Capture the cell that displays the provided text and extract its [x, y] central coordinate. 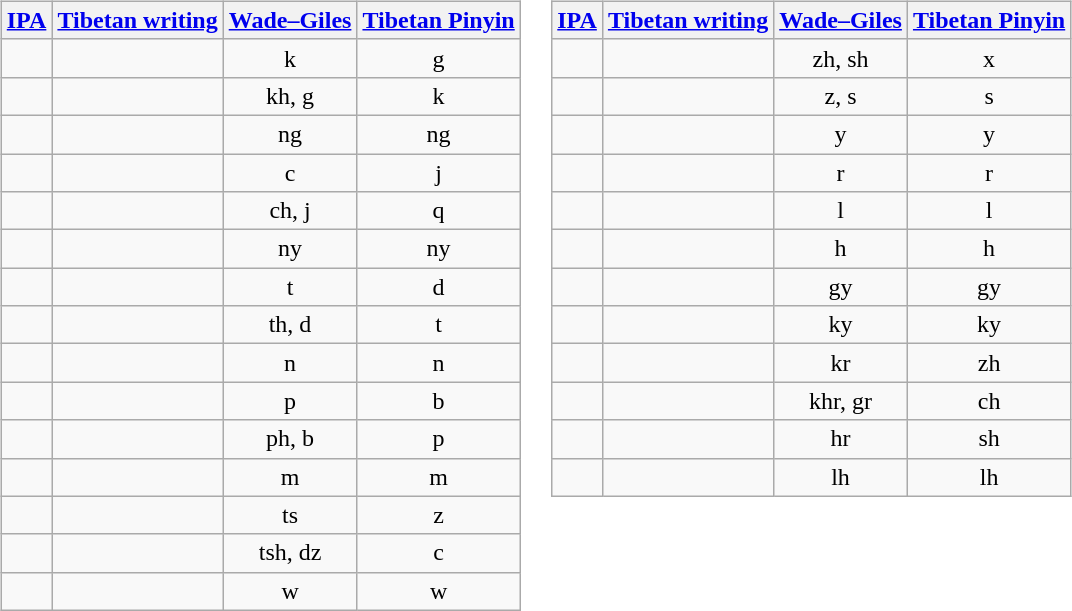
z [438, 515]
d [438, 287]
ph, b [290, 439]
kh, g [290, 96]
zh [988, 363]
ch, j [290, 211]
x [988, 58]
ch [988, 401]
th, d [290, 325]
khr, gr [841, 401]
q [438, 211]
zh, sh [841, 58]
s [988, 96]
j [438, 173]
z, s [841, 96]
tsh, dz [290, 553]
kr [841, 363]
sh [988, 439]
b [438, 401]
ts [290, 515]
hr [841, 439]
g [438, 58]
